Locate the cell with the specified text and output its (x, y) center coordinate. 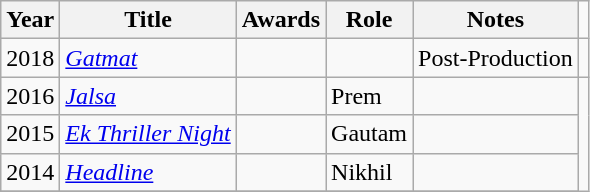
Awards (280, 20)
Ek Thriller Night (148, 134)
Post-Production (496, 58)
Notes (496, 20)
Prem (370, 96)
2014 (30, 172)
Headline (148, 172)
Gatmat (148, 58)
Jalsa (148, 96)
Title (148, 20)
Role (370, 20)
2016 (30, 96)
Gautam (370, 134)
2018 (30, 58)
Year (30, 20)
Nikhil (370, 172)
2015 (30, 134)
